Locate the cell with the specified text and output its (X, Y) center coordinate. 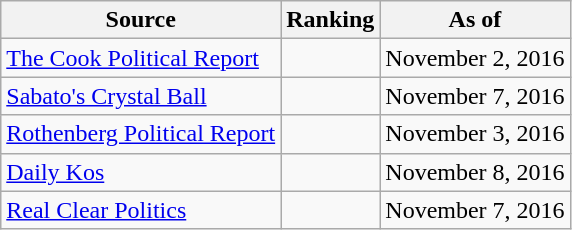
Source (141, 20)
November 3, 2016 (475, 134)
Sabato's Crystal Ball (141, 96)
Real Clear Politics (141, 210)
November 8, 2016 (475, 172)
Rothenberg Political Report (141, 134)
Ranking (330, 20)
The Cook Political Report (141, 58)
As of (475, 20)
Daily Kos (141, 172)
November 2, 2016 (475, 58)
